Determine the (X, Y) coordinate at the center of the cell enclosing the given text.  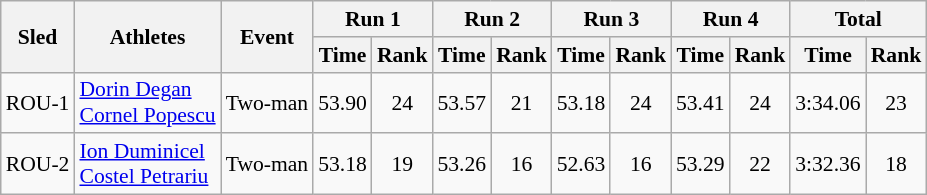
Ion DuminicelCostel Petrariu (147, 164)
52.63 (582, 164)
23 (896, 102)
ROU-2 (38, 164)
Total (858, 19)
Run 2 (492, 19)
Run 4 (730, 19)
3:34.06 (828, 102)
21 (522, 102)
53.57 (462, 102)
18 (896, 164)
3:32.36 (828, 164)
19 (402, 164)
22 (760, 164)
Run 3 (612, 19)
Dorin DeganCornel Popescu (147, 102)
53.29 (700, 164)
53.26 (462, 164)
ROU-1 (38, 102)
Athletes (147, 36)
53.41 (700, 102)
Run 1 (372, 19)
53.90 (342, 102)
Event (268, 36)
Sled (38, 36)
